Determine the [x, y] coordinate at the center of the cell enclosing the given text.  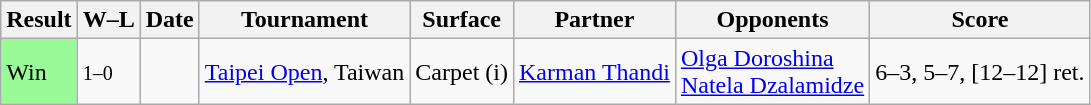
Carpet (i) [462, 72]
Win [39, 72]
6–3, 5–7, [12–12] ret. [980, 72]
Surface [462, 20]
Taipei Open, Taiwan [304, 72]
Tournament [304, 20]
Olga Doroshina Natela Dzalamidze [772, 72]
1–0 [108, 72]
Opponents [772, 20]
Date [170, 20]
Result [39, 20]
Score [980, 20]
Karman Thandi [594, 72]
W–L [108, 20]
Partner [594, 20]
